Locate the cell with the specified text and output its (X, Y) center coordinate. 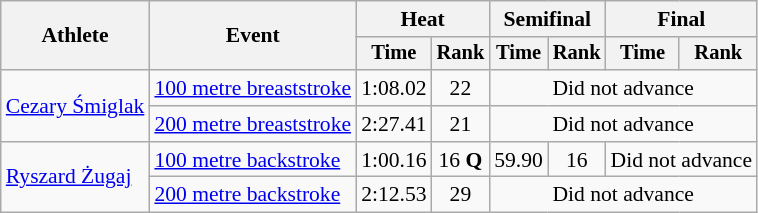
21 (461, 124)
Final (681, 19)
16 (577, 160)
Semifinal (547, 19)
Event (252, 36)
2:12.53 (394, 195)
100 metre backstroke (252, 160)
Athlete (76, 36)
22 (461, 88)
100 metre breaststroke (252, 88)
Ryszard Żugaj (76, 178)
Cezary Śmiglak (76, 106)
16 Q (461, 160)
200 metre backstroke (252, 195)
1:00.16 (394, 160)
59.90 (518, 160)
2:27.41 (394, 124)
200 metre breaststroke (252, 124)
Heat (422, 19)
1:08.02 (394, 88)
29 (461, 195)
